From the cell containing the given text, extract its center point as [x, y] coordinate. 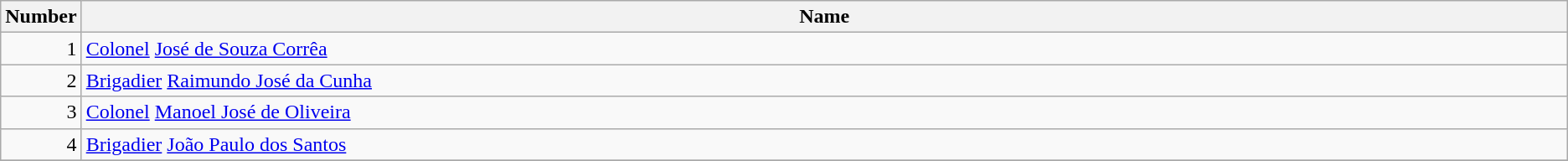
1 [41, 49]
Number [41, 17]
Brigadier João Paulo dos Santos [824, 144]
Name [824, 17]
2 [41, 80]
3 [41, 112]
4 [41, 144]
Colonel Manoel José de Oliveira [824, 112]
Colonel José de Souza Corrêa [824, 49]
Brigadier Raimundo José da Cunha [824, 80]
